Return (x, y) of the center of cell containing provided text 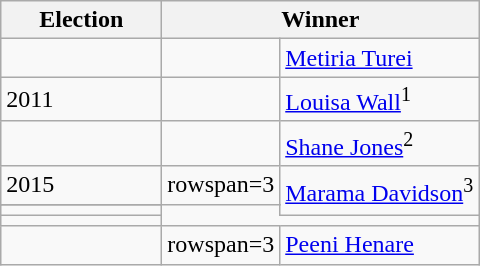
Election (82, 20)
2011 (82, 100)
Metiria Turei (380, 58)
2015 (82, 185)
Louisa Wall1 (380, 100)
Marama Davidson3 (380, 190)
Peeni Henare (380, 245)
Winner (320, 20)
Shane Jones2 (380, 144)
